Identify which cell holds the provided text, then report its [x, y] central coordinate. 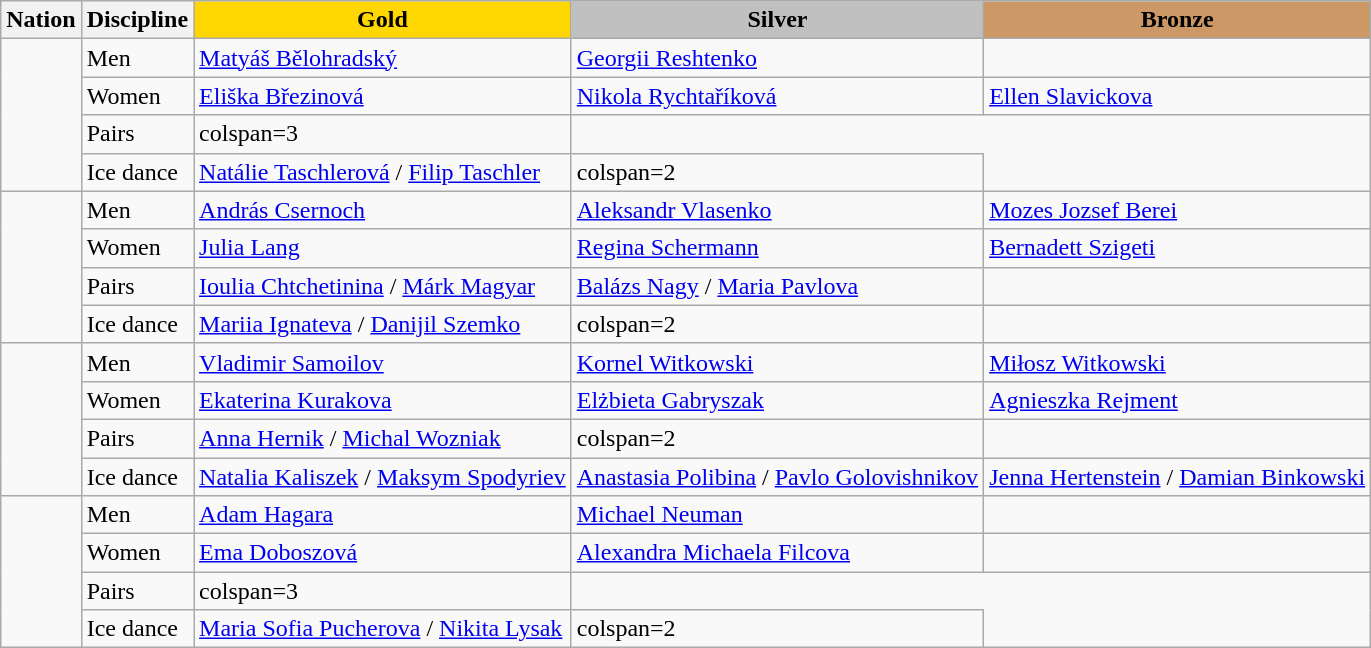
Anna Hernik / Michal Wozniak [383, 438]
Anastasia Polibina / Pavlo Golovishnikov [777, 477]
Bernadett Szigeti [1178, 248]
Gold [383, 20]
Alexandra Michaela Filcova [777, 553]
András Csernoch [383, 210]
Nation [41, 20]
Agnieszka Rejment [1178, 400]
Bronze [1178, 20]
Michael Neuman [777, 515]
Ema Doboszová [383, 553]
Ellen Slavickova [1178, 96]
Vladimir Samoilov [383, 362]
Elżbieta Gabryszak [777, 400]
Ioulia Chtchetinina / Márk Magyar [383, 286]
Mozes Jozsef Berei [1178, 210]
Adam Hagara [383, 515]
Discipline [137, 20]
Jenna Hertenstein / Damian Binkowski [1178, 477]
Natálie Taschlerová / Filip Taschler [383, 172]
Kornel Witkowski [777, 362]
Natalia Kaliszek / Maksym Spodyriev [383, 477]
Maria Sofia Pucherova / Nikita Lysak [383, 629]
Balázs Nagy / Maria Pavlova [777, 286]
Ekaterina Kurakova [383, 400]
Georgii Reshtenko [777, 58]
Regina Schermann [777, 248]
Aleksandr Vlasenko [777, 210]
Silver [777, 20]
Nikola Rychtaříková [777, 96]
Matyáš Bělohradský [383, 58]
Mariia Ignateva / Danijil Szemko [383, 324]
Julia Lang [383, 248]
Eliška Březinová [383, 96]
Miłosz Witkowski [1178, 362]
